Scan for the cell matching the given text and deliver its [x, y] coordinate at center. 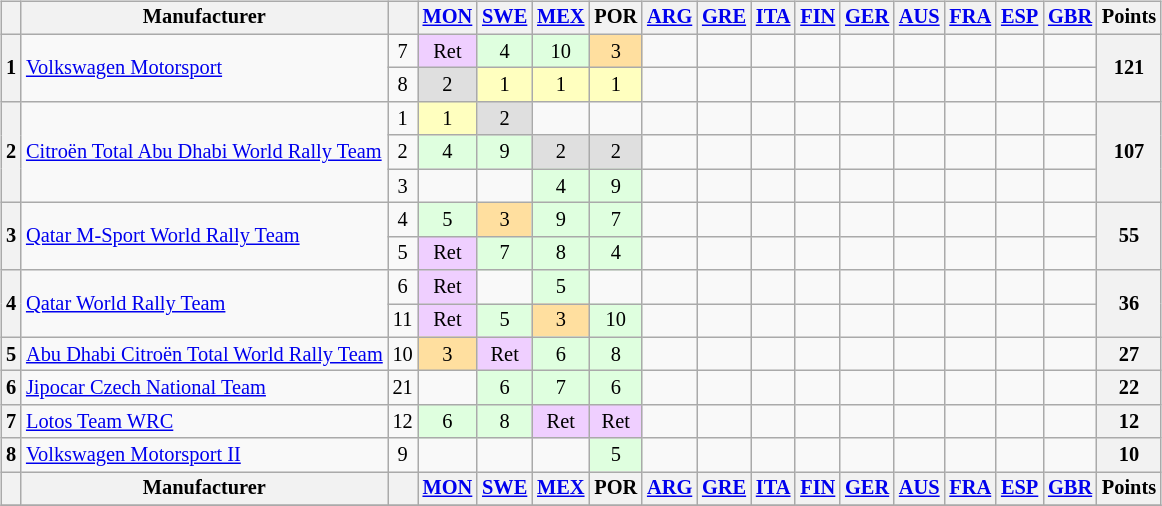
11 [403, 321]
Qatar World Rally Team [204, 304]
Jipocar Czech National Team [204, 388]
36 [1129, 304]
121 [1129, 68]
Volkswagen Motorsport [204, 68]
Citroën Total Abu Dhabi World Rally Team [204, 152]
21 [403, 388]
107 [1129, 152]
22 [1129, 388]
27 [1129, 354]
Lotos Team WRC [204, 422]
Abu Dhabi Citroën Total World Rally Team [204, 354]
Qatar M-Sport World Rally Team [204, 236]
Volkswagen Motorsport II [204, 455]
55 [1129, 236]
